Provide the (X, Y) coordinate of the cell's center where the given text is located.  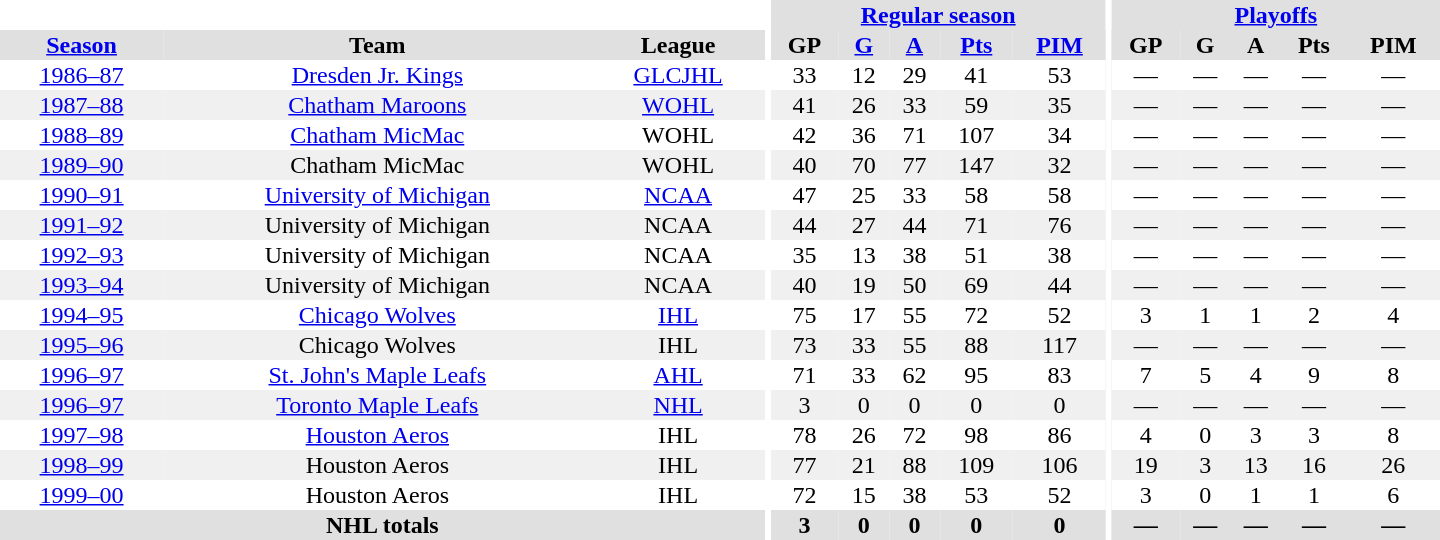
1997–98 (82, 435)
73 (804, 345)
5 (1206, 375)
12 (864, 75)
6 (1394, 495)
7 (1146, 375)
36 (864, 135)
Season (82, 45)
69 (976, 285)
Chatham Maroons (377, 105)
League (678, 45)
1995–96 (82, 345)
109 (976, 465)
GLCJHL (678, 75)
17 (864, 315)
AHL (678, 375)
Toronto Maple Leafs (377, 405)
Team (377, 45)
117 (1060, 345)
27 (864, 225)
75 (804, 315)
98 (976, 435)
34 (1060, 135)
32 (1060, 165)
NHL (678, 405)
50 (914, 285)
83 (1060, 375)
42 (804, 135)
1986–87 (82, 75)
1993–94 (82, 285)
76 (1060, 225)
29 (914, 75)
1994–95 (82, 315)
Dresden Jr. Kings (377, 75)
51 (976, 255)
1990–91 (82, 195)
2 (1314, 315)
Playoffs (1276, 15)
59 (976, 105)
106 (1060, 465)
25 (864, 195)
1992–93 (82, 255)
86 (1060, 435)
NHL totals (382, 525)
16 (1314, 465)
47 (804, 195)
78 (804, 435)
70 (864, 165)
Regular season (938, 15)
1989–90 (82, 165)
15 (864, 495)
95 (976, 375)
1991–92 (82, 225)
1988–89 (82, 135)
1987–88 (82, 105)
1998–99 (82, 465)
9 (1314, 375)
St. John's Maple Leafs (377, 375)
1999–00 (82, 495)
107 (976, 135)
62 (914, 375)
21 (864, 465)
147 (976, 165)
